Output the (X, Y) coordinate of the center of the cell containing the given text.  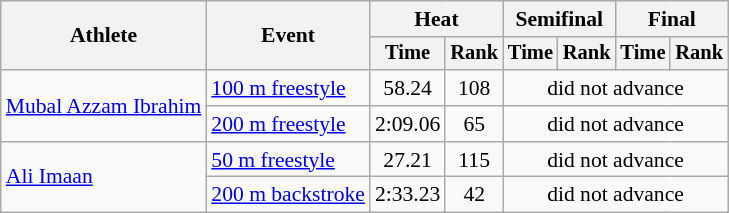
65 (474, 124)
Heat (436, 19)
115 (474, 160)
2:33.23 (408, 195)
Athlete (104, 36)
200 m backstroke (288, 195)
Ali Imaan (104, 178)
100 m freestyle (288, 88)
42 (474, 195)
Final (671, 19)
2:09.06 (408, 124)
50 m freestyle (288, 160)
200 m freestyle (288, 124)
58.24 (408, 88)
Mubal Azzam Ibrahim (104, 106)
Event (288, 36)
108 (474, 88)
27.21 (408, 160)
Semifinal (559, 19)
